Capture the cell that displays the provided text and extract its [X, Y] central coordinate. 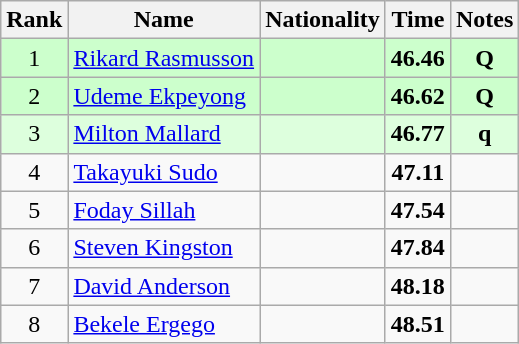
Takayuki Sudo [164, 172]
Rikard Rasmusson [164, 58]
Foday Sillah [164, 210]
Time [418, 20]
46.46 [418, 58]
6 [34, 248]
46.62 [418, 96]
Name [164, 20]
48.51 [418, 324]
David Anderson [164, 286]
Bekele Ergego [164, 324]
Milton Mallard [164, 134]
47.84 [418, 248]
Nationality [323, 20]
7 [34, 286]
Udeme Ekpeyong [164, 96]
q [484, 134]
3 [34, 134]
2 [34, 96]
5 [34, 210]
48.18 [418, 286]
8 [34, 324]
Rank [34, 20]
1 [34, 58]
Steven Kingston [164, 248]
47.11 [418, 172]
46.77 [418, 134]
4 [34, 172]
Notes [484, 20]
47.54 [418, 210]
